Identify which cell holds the provided text, then report its [x, y] central coordinate. 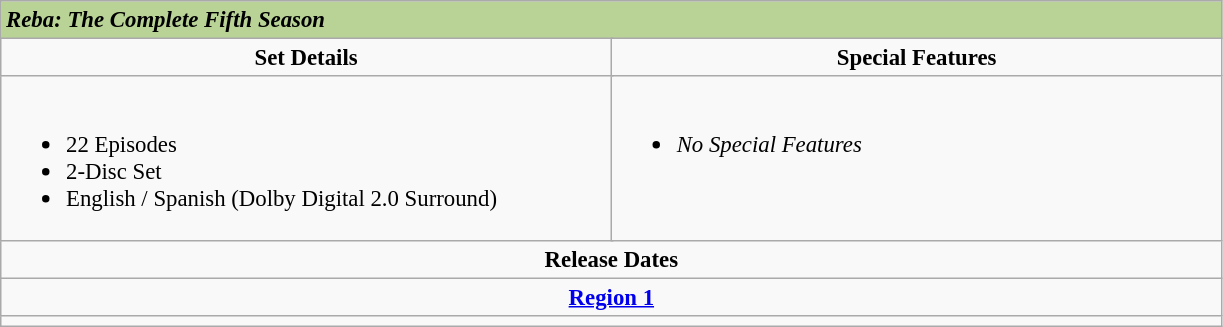
Special Features [916, 58]
Set Details [306, 58]
No Special Features [916, 158]
Release Dates [612, 259]
Reba: The Complete Fifth Season [612, 20]
Region 1 [612, 297]
22 Episodes2-Disc SetEnglish / Spanish (Dolby Digital 2.0 Surround) [306, 158]
